Identify which cell holds the provided text, then report its (X, Y) central coordinate. 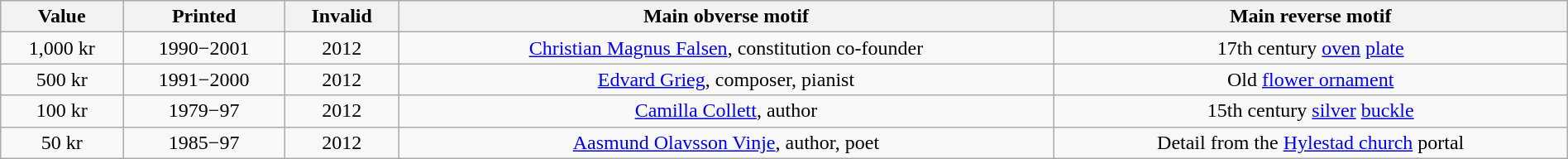
1979−97 (204, 111)
Printed (204, 17)
17th century oven plate (1310, 48)
Edvard Grieg, composer, pianist (726, 79)
100 kr (62, 111)
Value (62, 17)
Main obverse motif (726, 17)
1985−97 (204, 142)
Christian Magnus Falsen, constitution co-founder (726, 48)
15th century silver buckle (1310, 111)
Camilla Collett, author (726, 111)
1991−2000 (204, 79)
1990−2001 (204, 48)
Old flower ornament (1310, 79)
Aasmund Olavsson Vinje, author, poet (726, 142)
Invalid (342, 17)
Detail from the Hylestad church portal (1310, 142)
1,000 kr (62, 48)
500 kr (62, 79)
50 kr (62, 142)
Main reverse motif (1310, 17)
